Determine the (x, y) coordinate at the center of the cell enclosing the given text.  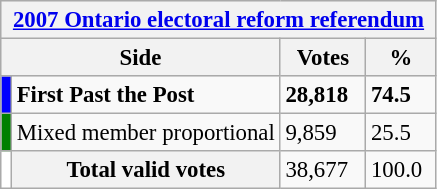
100.0 (402, 170)
74.5 (402, 95)
38,677 (323, 170)
Side (140, 58)
2007 Ontario electoral reform referendum (219, 20)
First Past the Post (146, 95)
25.5 (402, 133)
Mixed member proportional (146, 133)
Votes (323, 58)
Total valid votes (146, 170)
% (402, 58)
28,818 (323, 95)
9,859 (323, 133)
